From the cell containing the given text, extract its center point as (X, Y) coordinate. 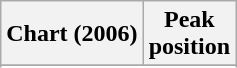
Peak position (189, 34)
Chart (2006) (72, 34)
